Detect which cell encompasses the target text, then output its [x, y] center coordinate. 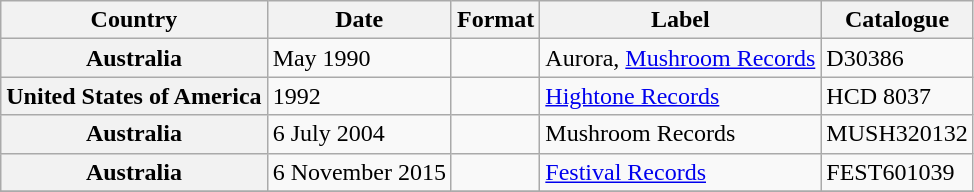
HCD 8037 [897, 96]
Aurora, Mushroom Records [680, 58]
United States of America [134, 96]
D30386 [897, 58]
Format [495, 20]
Label [680, 20]
Hightone Records [680, 96]
Mushroom Records [680, 134]
MUSH320132 [897, 134]
FEST601039 [897, 172]
May 1990 [359, 58]
Date [359, 20]
1992 [359, 96]
6 November 2015 [359, 172]
Catalogue [897, 20]
6 July 2004 [359, 134]
Country [134, 20]
Festival Records [680, 172]
